Pinpoint the cell where the given text exists, returning its [X, Y] midpoint coordinate. 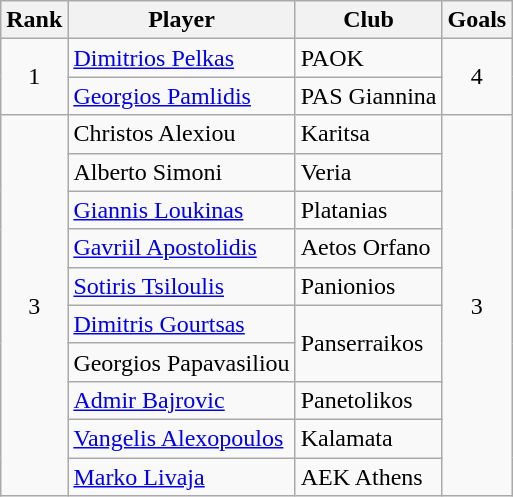
Georgios Papavasiliou [182, 362]
Panetolikos [368, 400]
Platanias [368, 210]
Goals [477, 20]
Panionios [368, 286]
Vangelis Alexopoulos [182, 438]
Dimitris Gourtsas [182, 324]
Rank [34, 20]
Admir Bajrovic [182, 400]
Christos Alexiou [182, 134]
Karitsa [368, 134]
Club [368, 20]
Kalamata [368, 438]
PAOK [368, 58]
Veria [368, 172]
AEK Athens [368, 477]
Panserraikos [368, 343]
Marko Livaja [182, 477]
Dimitrios Pelkas [182, 58]
1 [34, 77]
PAS Giannina [368, 96]
Georgios Pamlidis [182, 96]
4 [477, 77]
Alberto Simoni [182, 172]
Aetos Orfano [368, 248]
Gavriil Apostolidis [182, 248]
Player [182, 20]
Sotiris Tsiloulis [182, 286]
Giannis Loukinas [182, 210]
